Pinpoint the cell where the given text exists, returning its [x, y] midpoint coordinate. 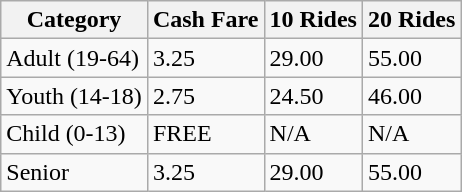
24.50 [313, 96]
46.00 [411, 96]
FREE [206, 134]
Senior [74, 172]
2.75 [206, 96]
Adult (19-64) [74, 58]
10 Rides [313, 20]
Cash Fare [206, 20]
Youth (14-18) [74, 96]
Child (0-13) [74, 134]
Category [74, 20]
20 Rides [411, 20]
